From the cell containing the given text, extract its center point as (X, Y) coordinate. 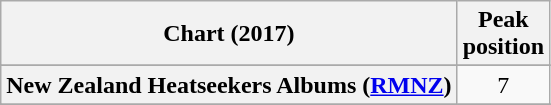
New Zealand Heatseekers Albums (RMNZ) (229, 85)
Peak position (503, 34)
7 (503, 85)
Chart (2017) (229, 34)
